Capture the cell that displays the provided text and extract its [x, y] central coordinate. 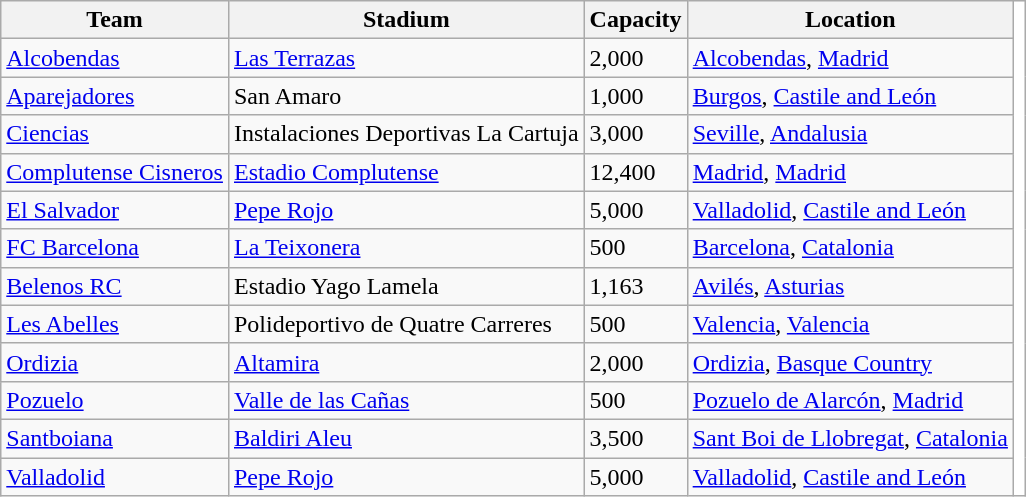
Location [850, 20]
Capacity [636, 20]
Estadio Yago Lamela [406, 286]
Alcobendas [115, 58]
Pozuelo [115, 400]
12,400 [636, 172]
El Salvador [115, 210]
Aparejadores [115, 96]
Baldiri Aleu [406, 438]
Ciencias [115, 134]
Belenos RC [115, 286]
Complutense Cisneros [115, 172]
FC Barcelona [115, 248]
3,000 [636, 134]
Alcobendas, Madrid [850, 58]
Ordizia, Basque Country [850, 362]
Madrid, Madrid [850, 172]
Les Abelles [115, 324]
Avilés, Asturias [850, 286]
La Teixonera [406, 248]
Las Terrazas [406, 58]
Pozuelo de Alarcón, Madrid [850, 400]
Altamira [406, 362]
Stadium [406, 20]
Valle de las Cañas [406, 400]
Seville, Andalusia [850, 134]
Polideportivo de Quatre Carreres [406, 324]
Team [115, 20]
Santboiana [115, 438]
Ordizia [115, 362]
Sant Boi de Llobregat, Catalonia [850, 438]
Barcelona, Catalonia [850, 248]
3,500 [636, 438]
1,163 [636, 286]
1,000 [636, 96]
Burgos, Castile and León [850, 96]
Valencia, Valencia [850, 324]
San Amaro [406, 96]
Instalaciones Deportivas La Cartuja [406, 134]
Valladolid [115, 477]
Estadio Complutense [406, 172]
